Return [x, y] of the center of cell containing provided text 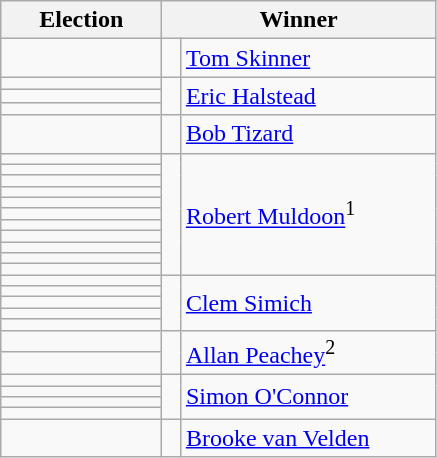
Eric Halstead [308, 96]
Winner [299, 20]
Brooke van Velden [308, 438]
Simon O'Connor [308, 397]
Election [82, 20]
Allan Peachey2 [308, 352]
Bob Tizard [308, 134]
Robert Muldoon1 [308, 214]
Clem Simich [308, 302]
Tom Skinner [308, 58]
